Output the (x, y) coordinate of the center of the cell containing the given text.  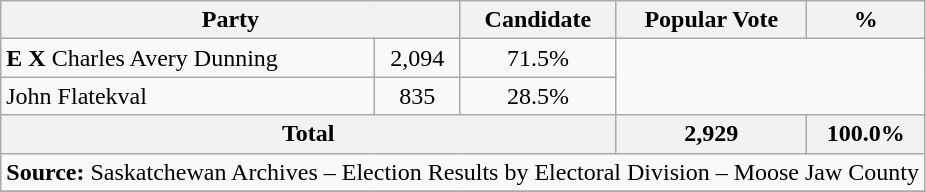
100.0% (866, 134)
71.5% (538, 58)
Source: Saskatchewan Archives – Election Results by Electoral Division – Moose Jaw County (463, 172)
Party (230, 20)
2,929 (712, 134)
2,094 (417, 58)
E X Charles Avery Dunning (188, 58)
Total (308, 134)
Candidate (538, 20)
John Flatekval (188, 96)
Popular Vote (712, 20)
% (866, 20)
28.5% (538, 96)
835 (417, 96)
